Extract the (X, Y) coordinate from the center of the cell holding the provided text.  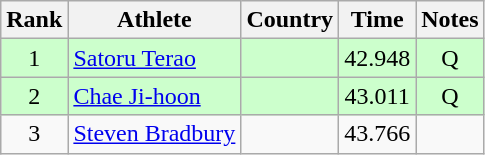
Notes (450, 20)
Athlete (154, 20)
Chae Ji-hoon (154, 96)
Country (290, 20)
43.766 (378, 134)
Satoru Terao (154, 58)
Steven Bradbury (154, 134)
3 (34, 134)
Rank (34, 20)
43.011 (378, 96)
1 (34, 58)
42.948 (378, 58)
2 (34, 96)
Time (378, 20)
